For the text-containing cell, return its midpoint in (X, Y) coordinate format. 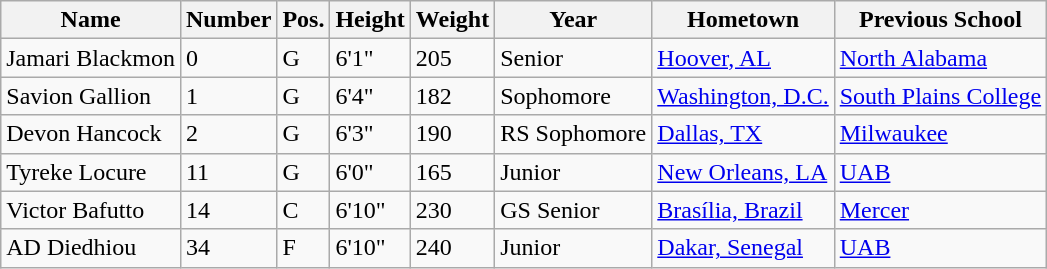
6'0" (370, 172)
C (304, 210)
6'4" (370, 96)
6'3" (370, 134)
Dakar, Senegal (743, 248)
Milwaukee (940, 134)
205 (452, 58)
6'1" (370, 58)
Devon Hancock (91, 134)
Hoover, AL (743, 58)
F (304, 248)
Brasília, Brazil (743, 210)
South Plains College (940, 96)
Jamari Blackmon (91, 58)
Previous School (940, 20)
Pos. (304, 20)
North Alabama (940, 58)
Victor Bafutto (91, 210)
Weight (452, 20)
Mercer (940, 210)
1 (228, 96)
GS Senior (574, 210)
190 (452, 134)
Year (574, 20)
New Orleans, LA (743, 172)
Senior (574, 58)
Savion Gallion (91, 96)
240 (452, 248)
Washington, D.C. (743, 96)
230 (452, 210)
Height (370, 20)
Name (91, 20)
AD Diedhiou (91, 248)
14 (228, 210)
RS Sophomore (574, 134)
165 (452, 172)
Dallas, TX (743, 134)
Number (228, 20)
34 (228, 248)
Tyreke Locure (91, 172)
11 (228, 172)
Sophomore (574, 96)
2 (228, 134)
182 (452, 96)
Hometown (743, 20)
0 (228, 58)
